Find where the given text appears and provide that cell's center as (x, y) coordinate. 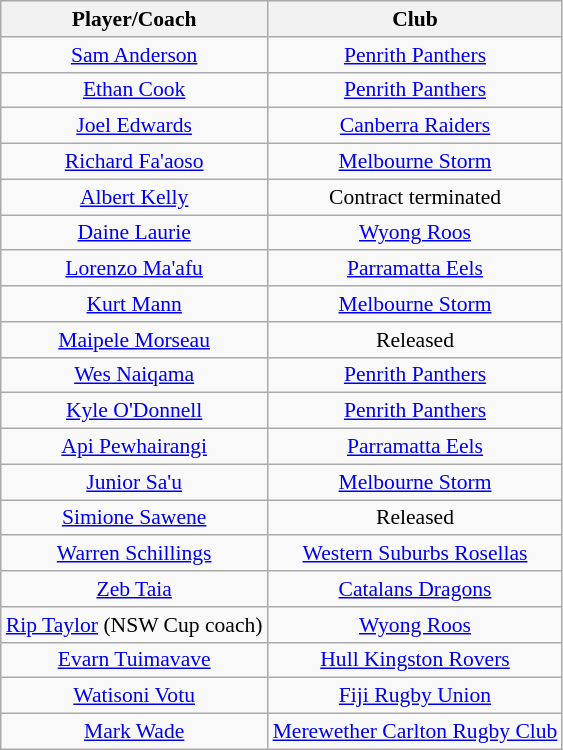
Evarn Tuimavave (134, 660)
Player/Coach (134, 19)
Sam Anderson (134, 55)
Ethan Cook (134, 90)
Richard Fa'aoso (134, 162)
Maipele Morseau (134, 340)
Warren Schillings (134, 554)
Club (416, 19)
Mark Wade (134, 732)
Hull Kingston Rovers (416, 660)
Canberra Raiders (416, 126)
Api Pewhairangi (134, 447)
Kurt Mann (134, 304)
Kyle O'Donnell (134, 411)
Simione Sawene (134, 518)
Fiji Rugby Union (416, 696)
Junior Sa'u (134, 482)
Rip Taylor (NSW Cup coach) (134, 625)
Wes Naiqama (134, 375)
Contract terminated (416, 197)
Lorenzo Ma'afu (134, 269)
Watisoni Votu (134, 696)
Catalans Dragons (416, 589)
Merewether Carlton Rugby Club (416, 732)
Western Suburbs Rosellas (416, 554)
Albert Kelly (134, 197)
Daine Laurie (134, 233)
Joel Edwards (134, 126)
Zeb Taia (134, 589)
